From the cell containing the given text, extract its center point as [x, y] coordinate. 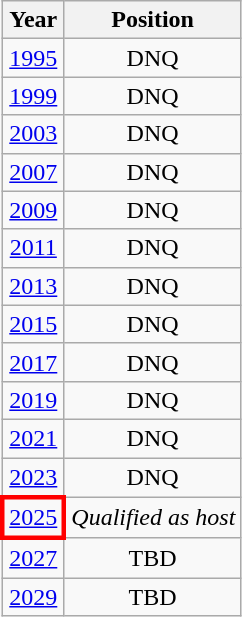
2029 [33, 597]
2007 [33, 172]
2019 [33, 400]
Position [152, 20]
2015 [33, 324]
2023 [33, 478]
Qualified as host [152, 518]
2017 [33, 362]
1995 [33, 58]
2013 [33, 286]
Year [33, 20]
2021 [33, 438]
2009 [33, 210]
2027 [33, 558]
2011 [33, 248]
2003 [33, 134]
2025 [33, 518]
1999 [33, 96]
